Identify which cell holds the provided text, then report its (x, y) central coordinate. 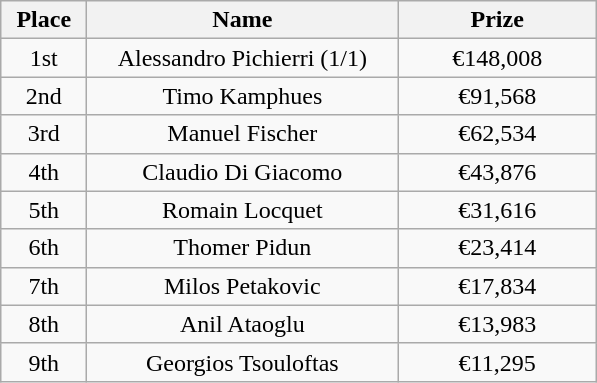
8th (44, 324)
5th (44, 210)
€13,983 (498, 324)
Timo Kamphues (242, 96)
Manuel Fischer (242, 134)
Prize (498, 20)
€62,534 (498, 134)
Claudio Di Giacomo (242, 172)
Thomer Pidun (242, 248)
4th (44, 172)
Milos Petakovic (242, 286)
€17,834 (498, 286)
7th (44, 286)
Place (44, 20)
Anil Ataoglu (242, 324)
Alessandro Pichierri (1/1) (242, 58)
€11,295 (498, 362)
Name (242, 20)
6th (44, 248)
€23,414 (498, 248)
€91,568 (498, 96)
€148,008 (498, 58)
1st (44, 58)
2nd (44, 96)
9th (44, 362)
Georgios Tsouloftas (242, 362)
3rd (44, 134)
Romain Locquet (242, 210)
€31,616 (498, 210)
€43,876 (498, 172)
